Extract the [x, y] coordinate from the center of the cell holding the provided text.  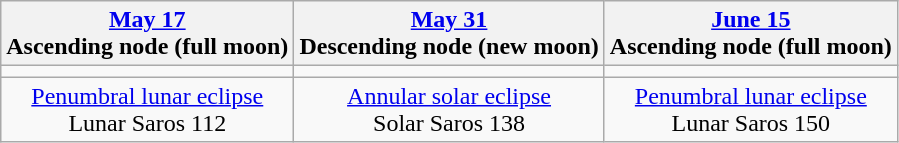
May 17Ascending node (full moon) [148, 34]
Penumbral lunar eclipseLunar Saros 150 [750, 110]
June 15Ascending node (full moon) [750, 34]
Annular solar eclipseSolar Saros 138 [449, 110]
May 31Descending node (new moon) [449, 34]
Penumbral lunar eclipseLunar Saros 112 [148, 110]
